Output the (X, Y) coordinate of the center of the cell containing the given text.  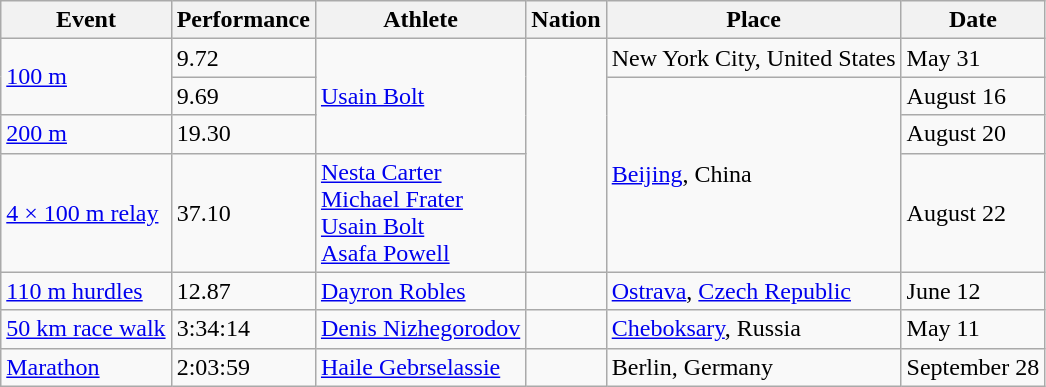
37.10 (243, 212)
Cheboksary, Russia (754, 329)
110 m hurdles (86, 291)
New York City, United States (754, 58)
Event (86, 20)
Ostrava, Czech Republic (754, 291)
June 12 (973, 291)
September 28 (973, 367)
May 11 (973, 329)
Date (973, 20)
Beijing, China (754, 174)
9.72 (243, 58)
Denis Nizhegorodov (420, 329)
August 20 (973, 134)
19.30 (243, 134)
Athlete (420, 20)
50 km race walk (86, 329)
Nation (566, 20)
Haile Gebrselassie (420, 367)
12.87 (243, 291)
Marathon (86, 367)
2:03:59 (243, 367)
August 16 (973, 96)
9.69 (243, 96)
August 22 (973, 212)
Berlin, Germany (754, 367)
Dayron Robles (420, 291)
Nesta CarterMichael FraterUsain BoltAsafa Powell (420, 212)
Place (754, 20)
May 31 (973, 58)
4 × 100 m relay (86, 212)
Performance (243, 20)
Usain Bolt (420, 96)
3:34:14 (243, 329)
200 m (86, 134)
100 m (86, 77)
